Output the [x, y] coordinate of the center of the cell containing the given text.  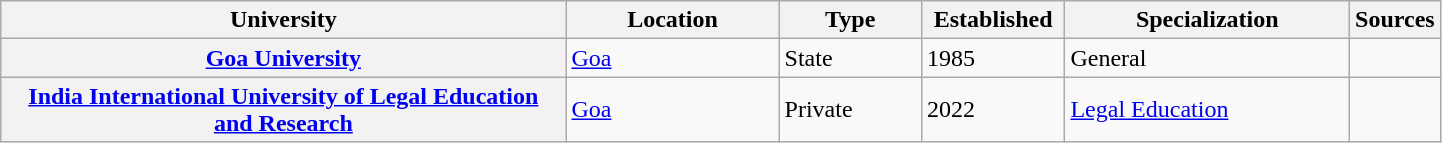
India International University of Legal Education and Research [284, 110]
2022 [993, 110]
Private [850, 110]
Sources [1396, 20]
General [1208, 58]
Legal Education [1208, 110]
State [850, 58]
University [284, 20]
Location [672, 20]
Specialization [1208, 20]
1985 [993, 58]
Established [993, 20]
Type [850, 20]
Goa University [284, 58]
